Capture the cell that displays the provided text and extract its [x, y] central coordinate. 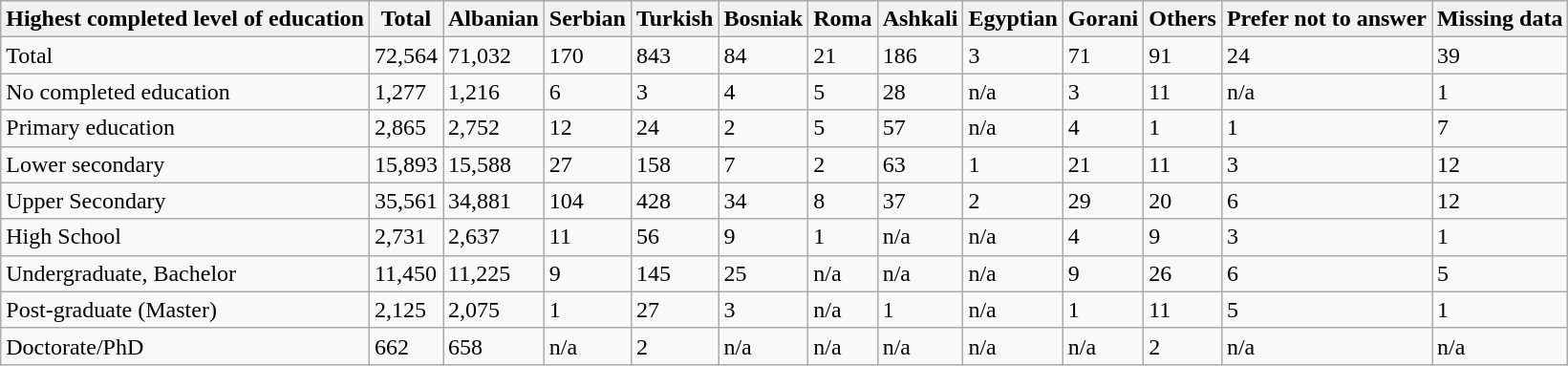
20 [1183, 201]
11,225 [494, 273]
57 [920, 128]
658 [494, 346]
39 [1500, 55]
28 [920, 92]
Upper Secondary [185, 201]
Bosniak [763, 19]
25 [763, 273]
Prefer not to answer [1326, 19]
High School [185, 237]
104 [587, 201]
No completed education [185, 92]
15,588 [494, 164]
15,893 [405, 164]
35,561 [405, 201]
11,450 [405, 273]
2,075 [494, 310]
Post-graduate (Master) [185, 310]
37 [920, 201]
Ashkali [920, 19]
662 [405, 346]
Others [1183, 19]
72,564 [405, 55]
84 [763, 55]
71 [1103, 55]
Egyptian [1013, 19]
2,865 [405, 128]
Turkish [675, 19]
34,881 [494, 201]
Lower secondary [185, 164]
91 [1183, 55]
Serbian [587, 19]
Missing data [1500, 19]
428 [675, 201]
Gorani [1103, 19]
186 [920, 55]
29 [1103, 201]
71,032 [494, 55]
2,731 [405, 237]
Primary education [185, 128]
56 [675, 237]
158 [675, 164]
Roma [843, 19]
1,277 [405, 92]
2,125 [405, 310]
Doctorate/PhD [185, 346]
8 [843, 201]
63 [920, 164]
2,752 [494, 128]
843 [675, 55]
26 [1183, 273]
1,216 [494, 92]
2,637 [494, 237]
145 [675, 273]
Undergraduate, Bachelor [185, 273]
34 [763, 201]
170 [587, 55]
Highest completed level of education [185, 19]
Albanian [494, 19]
